Extract the [X, Y] coordinate from the center of the cell holding the provided text.  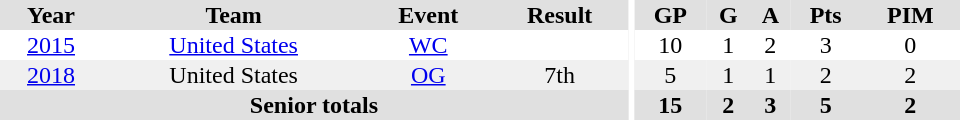
15 [670, 105]
Team [234, 15]
PIM [910, 15]
Result [560, 15]
G [728, 15]
2015 [51, 45]
0 [910, 45]
Year [51, 15]
Pts [826, 15]
A [770, 15]
2018 [51, 75]
10 [670, 45]
7th [560, 75]
OG [428, 75]
Event [428, 15]
GP [670, 15]
Senior totals [314, 105]
WC [428, 45]
